Search for the cell housing the specified text and yield its (x, y) center coordinate. 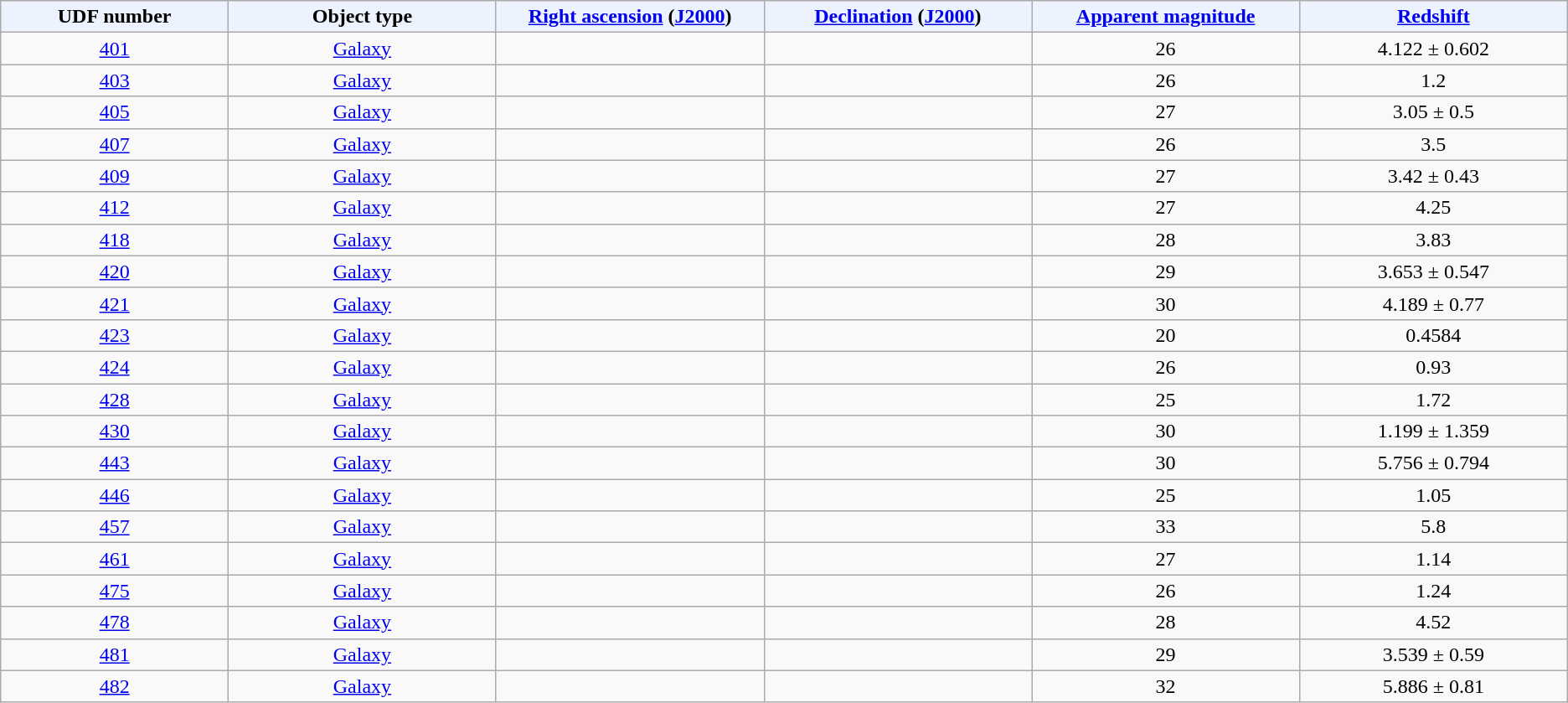
409 (115, 176)
428 (115, 400)
423 (115, 335)
3.83 (1433, 240)
Right ascension (J2000) (630, 17)
0.93 (1433, 367)
475 (115, 591)
1.24 (1433, 591)
403 (115, 80)
3.05 ± 0.5 (1433, 112)
Declination (J2000) (898, 17)
20 (1166, 335)
424 (115, 367)
1.199 ± 1.359 (1433, 432)
443 (115, 463)
Redshift (1433, 17)
1.05 (1433, 495)
4.122 ± 0.602 (1433, 49)
420 (115, 271)
461 (115, 559)
457 (115, 527)
5.8 (1433, 527)
407 (115, 144)
482 (115, 686)
33 (1166, 527)
Object type (363, 17)
UDF number (115, 17)
3.42 ± 0.43 (1433, 176)
481 (115, 654)
421 (115, 303)
478 (115, 623)
Apparent magnitude (1166, 17)
3.653 ± 0.547 (1433, 271)
446 (115, 495)
3.539 ± 0.59 (1433, 654)
32 (1166, 686)
5.886 ± 0.81 (1433, 686)
412 (115, 208)
1.2 (1433, 80)
430 (115, 432)
5.756 ± 0.794 (1433, 463)
1.72 (1433, 400)
405 (115, 112)
4.189 ± 0.77 (1433, 303)
4.52 (1433, 623)
1.14 (1433, 559)
0.4584 (1433, 335)
418 (115, 240)
4.25 (1433, 208)
401 (115, 49)
3.5 (1433, 144)
